Detect which cell encompasses the target text, then output its [x, y] center coordinate. 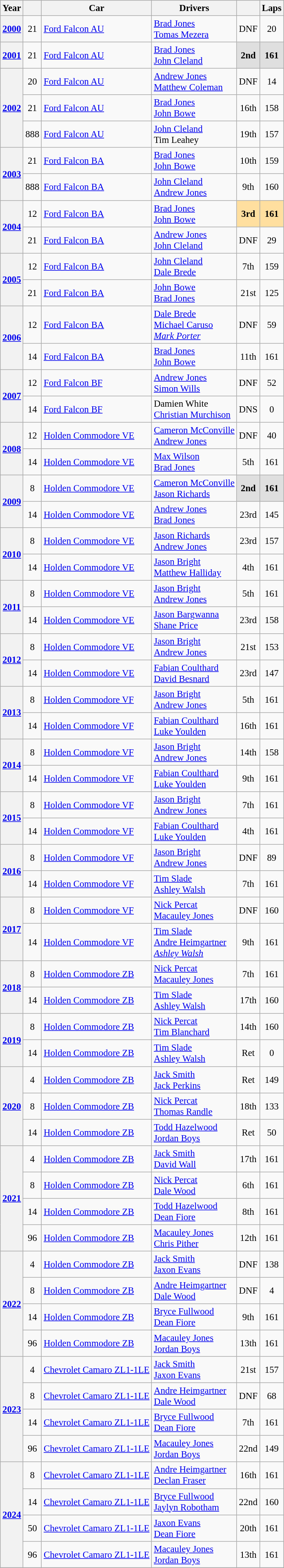
Jack Smith Jack Perkins [194, 1080]
2015 [12, 818]
2000 [12, 29]
Car [97, 8]
Year [12, 8]
2002 [12, 108]
138 [272, 1264]
DNS [248, 409]
2023 [12, 1409]
Jaxon Evans Dean Fiore [194, 1528]
Andre Heimgartner Declan Fraser [194, 1476]
2001 [12, 56]
147 [272, 673]
18th [248, 1106]
Tim Slade Andre Heimgartner Ashley Walsh [194, 942]
Andrew Jones Simon Wills [194, 383]
2013 [12, 712]
Nick Percat Thomas Randle [194, 1106]
Dale Brede Michael Caruso Mark Porter [194, 325]
12th [248, 1238]
2014 [12, 765]
Cameron McConville Andrew Jones [194, 435]
52 [272, 383]
2018 [12, 987]
Fabian Coulthard David Besnard [194, 673]
2024 [12, 1515]
Nick Percat Tim Blanchard [194, 1027]
John Cleland Dale Brede [194, 266]
Laps [272, 8]
2008 [12, 448]
Damien White Christian Murchison [194, 409]
68 [272, 1396]
John Cleland Tim Leahey [194, 135]
6th [248, 1185]
145 [272, 514]
2022 [12, 1304]
2016 [12, 871]
Brad Jones Tomas Mezera [194, 29]
Brad Jones John Cleland [194, 56]
John Bowe Brad Jones [194, 292]
2017 [12, 929]
11th [248, 357]
Andrew Jones John Cleland [194, 240]
2004 [12, 227]
Andrew Jones Brad Jones [194, 514]
Bryce Fullwood Jaylyn Robotham [194, 1502]
Jack Smith David Wall [194, 1159]
2020 [12, 1106]
Jason Richards Andrew Jones [194, 541]
Drivers [194, 8]
Jason Bargwanna Shane Price [194, 621]
Todd Hazelwood Dean Fiore [194, 1212]
2005 [12, 279]
153 [272, 647]
2009 [12, 501]
29 [272, 240]
19th [248, 135]
2010 [12, 555]
2011 [12, 607]
2007 [12, 396]
Macauley Jones Chris Pither [194, 1238]
2019 [12, 1040]
John Cleland Andrew Jones [194, 187]
2006 [12, 338]
8th [248, 1212]
Cameron McConville Jason Richards [194, 488]
Todd Hazelwood Jordan Boys [194, 1133]
Max Wilson Brad Jones [194, 462]
Jason Bright Matthew Halliday [194, 568]
133 [272, 1106]
89 [272, 857]
40 [272, 435]
2003 [12, 174]
Nick Percat Dale Wood [194, 1185]
20th [248, 1528]
125 [272, 292]
2012 [12, 660]
10th [248, 161]
2021 [12, 1198]
Andrew Jones Matthew Coleman [194, 82]
59 [272, 325]
3rd [248, 214]
